Find where the given text appears and provide that cell's center as (x, y) coordinate. 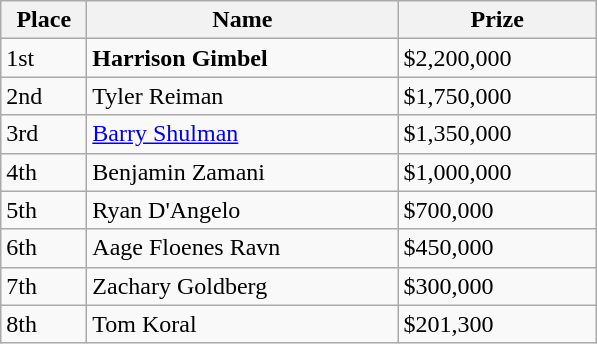
Tom Koral (242, 324)
$2,200,000 (498, 58)
Name (242, 20)
$450,000 (498, 248)
Barry Shulman (242, 134)
8th (44, 324)
4th (44, 172)
Zachary Goldberg (242, 286)
1st (44, 58)
5th (44, 210)
Aage Floenes Ravn (242, 248)
3rd (44, 134)
2nd (44, 96)
Ryan D'Angelo (242, 210)
7th (44, 286)
$700,000 (498, 210)
$1,000,000 (498, 172)
$201,300 (498, 324)
Place (44, 20)
$300,000 (498, 286)
Harrison Gimbel (242, 58)
Tyler Reiman (242, 96)
Prize (498, 20)
6th (44, 248)
Benjamin Zamani (242, 172)
$1,750,000 (498, 96)
$1,350,000 (498, 134)
